Locate the cell with the specified text and output its [X, Y] center coordinate. 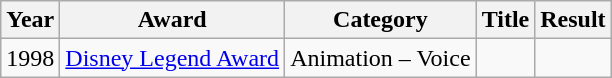
Title [506, 20]
Category [381, 20]
1998 [30, 58]
Animation – Voice [381, 58]
Disney Legend Award [172, 58]
Award [172, 20]
Year [30, 20]
Result [573, 20]
